Provide the (x, y) coordinate of the cell's center where the given text is located.  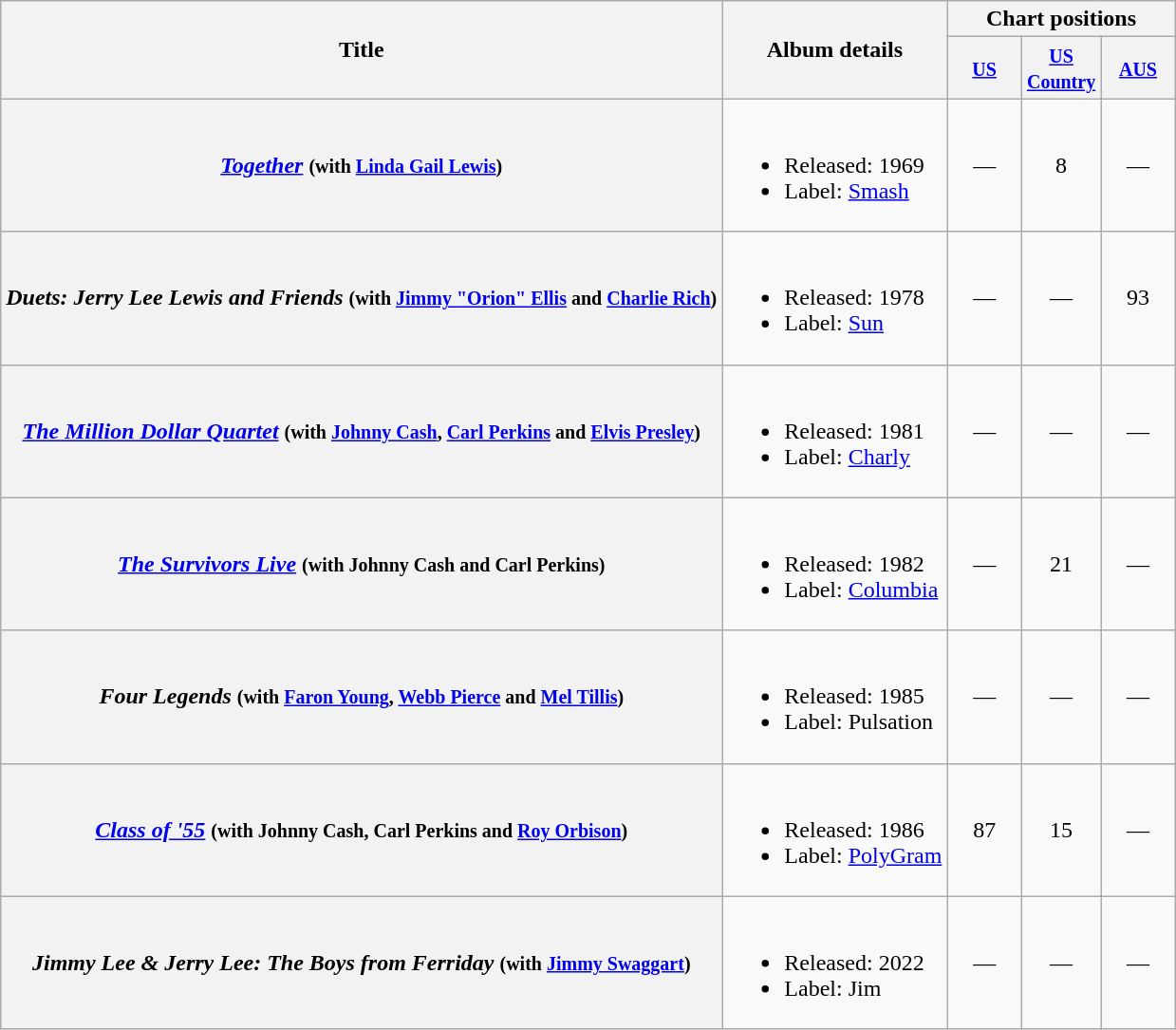
Released: 2022Label: Jim (835, 963)
Duets: Jerry Lee Lewis and Friends (with Jimmy "Orion" Ellis and Charlie Rich) (362, 298)
Released: 1986Label: PolyGram (835, 830)
8 (1061, 165)
Released: 1978Label: Sun (835, 298)
The Survivors Live (with Johnny Cash and Carl Perkins) (362, 564)
Album details (835, 49)
US Country (1061, 68)
93 (1139, 298)
Class of '55 (with Johnny Cash, Carl Perkins and Roy Orbison) (362, 830)
87 (985, 830)
Released: 1985Label: Pulsation (835, 697)
Four Legends (with Faron Young, Webb Pierce and Mel Tillis) (362, 697)
Released: 1981Label: Charly (835, 431)
US (985, 68)
Released: 1982Label: Columbia (835, 564)
The Million Dollar Quartet (with Johnny Cash, Carl Perkins and Elvis Presley) (362, 431)
Released: 1969Label: Smash (835, 165)
15 (1061, 830)
Chart positions (1061, 19)
Together (with Linda Gail Lewis) (362, 165)
Jimmy Lee & Jerry Lee: The Boys from Ferriday (with Jimmy Swaggart) (362, 963)
Title (362, 49)
21 (1061, 564)
AUS (1139, 68)
